Provide the (X, Y) coordinate of the cell's center where the given text is located.  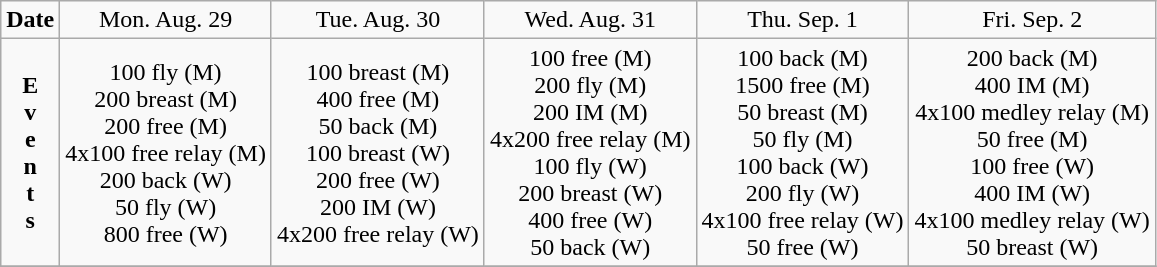
Tue. Aug. 30 (378, 20)
Mon. Aug. 29 (166, 20)
Events (30, 152)
100 free (M) 200 fly (M) 200 IM (M) 4x200 free relay (M) 100 fly (W) 200 breast (W) 400 free (W) 50 back (W) (590, 152)
200 back (M) 400 IM (M) 4x100 medley relay (M) 50 free (M) 100 free (W) 400 IM (W) 4x100 medley relay (W) 50 breast (W) (1032, 152)
100 breast (M) 400 free (M) 50 back (M) 100 breast (W) 200 free (W) 200 IM (W) 4x200 free relay (W) (378, 152)
Fri. Sep. 2 (1032, 20)
Wed. Aug. 31 (590, 20)
Date (30, 20)
100 back (M) 1500 free (M) 50 breast (M) 50 fly (M) 100 back (W) 200 fly (W) 4x100 free relay (W) 50 free (W) (802, 152)
Thu. Sep. 1 (802, 20)
100 fly (M) 200 breast (M) 200 free (M) 4x100 free relay (M) 200 back (W) 50 fly (W) 800 free (W) (166, 152)
